Search for the cell housing the specified text and yield its (X, Y) center coordinate. 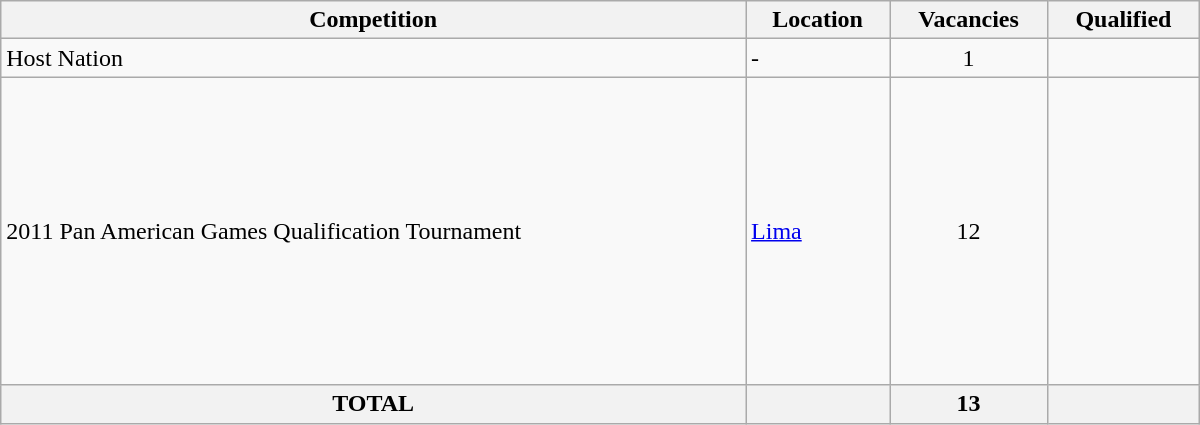
Host Nation (374, 58)
13 (969, 404)
Qualified (1124, 20)
Location (818, 20)
12 (969, 231)
2011 Pan American Games Qualification Tournament (374, 231)
1 (969, 58)
Lima (818, 231)
- (818, 58)
Vacancies (969, 20)
TOTAL (374, 404)
Competition (374, 20)
